Capture the cell that displays the provided text and extract its [x, y] central coordinate. 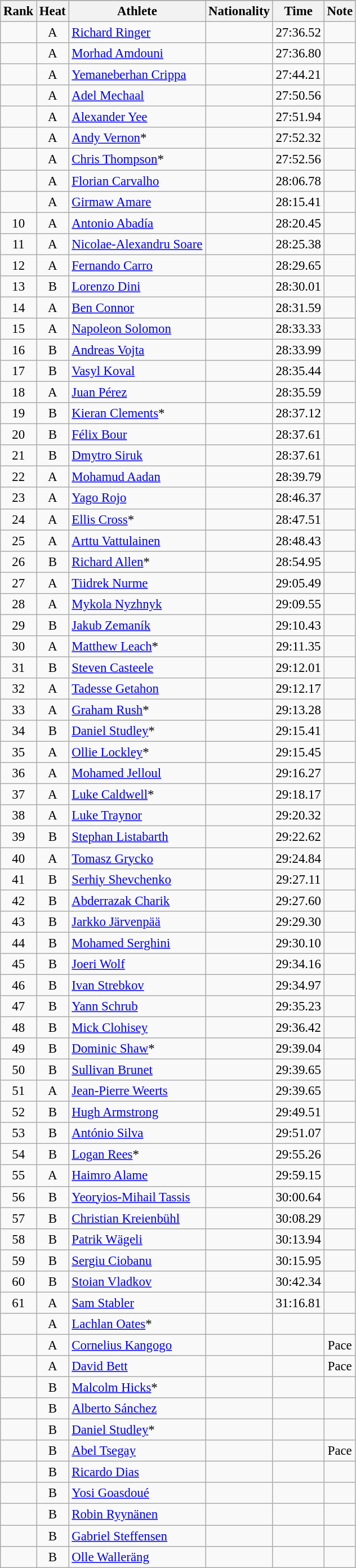
24 [19, 519]
28:30.01 [299, 287]
23 [19, 498]
16 [19, 350]
Stephan Listabarth [137, 837]
29:34.16 [299, 964]
28:06.78 [299, 181]
56 [19, 1197]
Kieran Clements* [137, 413]
Andy Vernon* [137, 138]
27:36.80 [299, 54]
29:15.41 [299, 731]
Graham Rush* [137, 710]
45 [19, 964]
28:29.65 [299, 265]
25 [19, 541]
Richard Ringer [137, 33]
57 [19, 1218]
29:51.07 [299, 1133]
28:31.59 [299, 308]
36 [19, 773]
29 [19, 625]
60 [19, 1282]
28:37.12 [299, 413]
14 [19, 308]
29:59.15 [299, 1176]
Jakub Zemaník [137, 625]
Tomasz Grycko [137, 858]
29:55.26 [299, 1155]
Alexander Yee [137, 117]
Serhiy Shevchenko [137, 879]
28:46.37 [299, 498]
28:35.44 [299, 371]
Juan Pérez [137, 393]
Sam Stabler [137, 1303]
Christian Kreienbühl [137, 1218]
28:33.33 [299, 329]
Vasyl Koval [137, 371]
47 [19, 1006]
Olle Walleräng [137, 1557]
28:20.45 [299, 223]
28:15.41 [299, 202]
António Silva [137, 1133]
Matthew Leach* [137, 647]
29:12.17 [299, 689]
38 [19, 816]
Yann Schrub [137, 1006]
Antonio Abadía [137, 223]
30 [19, 647]
29:34.97 [299, 985]
22 [19, 477]
Arttu Vattulainen [137, 541]
33 [19, 710]
Mohamud Aadan [137, 477]
27:52.32 [299, 138]
Tiidrek Nurme [137, 583]
Yago Rojo [137, 498]
Andreas Vojta [137, 350]
Richard Allen* [137, 562]
50 [19, 1070]
Ricardo Dias [137, 1472]
30:13.94 [299, 1239]
29:13.28 [299, 710]
29:49.51 [299, 1112]
Lorenzo Dini [137, 287]
Hugh Armstrong [137, 1112]
Patrik Wägeli [137, 1239]
Mick Clohisey [137, 1027]
35 [19, 752]
34 [19, 731]
30:08.29 [299, 1218]
29:12.01 [299, 667]
46 [19, 985]
40 [19, 858]
29:18.17 [299, 795]
28:47.51 [299, 519]
13 [19, 287]
Gabriel Steffensen [137, 1536]
Rank [19, 11]
Nicolae-Alexandru Soare [137, 244]
18 [19, 393]
Jarkko Järvenpää [137, 921]
Yosi Goasdoué [137, 1493]
28:25.38 [299, 244]
Abel Tsegay [137, 1451]
28 [19, 604]
53 [19, 1133]
10 [19, 223]
39 [19, 837]
Mykola Nyzhnyk [137, 604]
49 [19, 1049]
Ellis Cross* [137, 519]
17 [19, 371]
27:36.52 [299, 33]
52 [19, 1112]
Luke Traynor [137, 816]
Sullivan Brunet [137, 1070]
29:27.11 [299, 879]
43 [19, 921]
29:11.35 [299, 647]
Nationality [239, 11]
20 [19, 435]
31 [19, 667]
51 [19, 1091]
Note [340, 11]
Robin Ryynänen [137, 1514]
28:48.43 [299, 541]
12 [19, 265]
Cornelius Kangogo [137, 1345]
Luke Caldwell* [137, 795]
29:16.27 [299, 773]
Joeri Wolf [137, 964]
29:29.30 [299, 921]
28:35.59 [299, 393]
29:36.42 [299, 1027]
Sergiu Ciobanu [137, 1260]
Florian Carvalho [137, 181]
27:51.94 [299, 117]
David Bett [137, 1366]
Jean-Pierre Weerts [137, 1091]
Ollie Lockley* [137, 752]
44 [19, 943]
28:39.79 [299, 477]
Mohamed Serghini [137, 943]
29:39.04 [299, 1049]
29:10.43 [299, 625]
54 [19, 1155]
61 [19, 1303]
Girmaw Amare [137, 202]
Chris Thompson* [137, 159]
Logan Rees* [137, 1155]
29:05.49 [299, 583]
Napoleon Solomon [137, 329]
42 [19, 901]
Lachlan Oates* [137, 1324]
59 [19, 1260]
Félix Bour [137, 435]
Heat [53, 11]
Ivan Strebkov [137, 985]
Abderrazak Charik [137, 901]
58 [19, 1239]
37 [19, 795]
Morhad Amdouni [137, 54]
28:54.95 [299, 562]
28:33.99 [299, 350]
Fernando Carro [137, 265]
Yemaneberhan Crippa [137, 75]
11 [19, 244]
Ben Connor [137, 308]
30:15.95 [299, 1260]
30:00.64 [299, 1197]
27:52.56 [299, 159]
29:24.84 [299, 858]
27:50.56 [299, 96]
27 [19, 583]
31:16.81 [299, 1303]
55 [19, 1176]
29:22.62 [299, 837]
Mohamed Jelloul [137, 773]
19 [19, 413]
Dmytro Siruk [137, 456]
21 [19, 456]
29:35.23 [299, 1006]
29:09.55 [299, 604]
15 [19, 329]
Adel Mechaal [137, 96]
Malcolm Hicks* [137, 1388]
Steven Casteele [137, 667]
32 [19, 689]
27:44.21 [299, 75]
Haimro Alame [137, 1176]
Stoian Vladkov [137, 1282]
26 [19, 562]
Time [299, 11]
30:42.34 [299, 1282]
29:27.60 [299, 901]
Tadesse Getahon [137, 689]
Dominic Shaw* [137, 1049]
29:15.45 [299, 752]
48 [19, 1027]
29:30.10 [299, 943]
41 [19, 879]
Yeoryios-Mihail Tassis [137, 1197]
Alberto Sánchez [137, 1409]
Athlete [137, 11]
29:20.32 [299, 816]
